Extract the (X, Y) coordinate from the center of the cell holding the provided text.  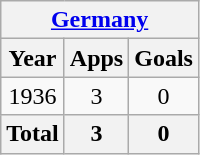
Apps (96, 58)
Year (33, 58)
Total (33, 134)
1936 (33, 96)
Germany (100, 20)
Goals (164, 58)
